Output the (x, y) coordinate of the center of the cell containing the given text.  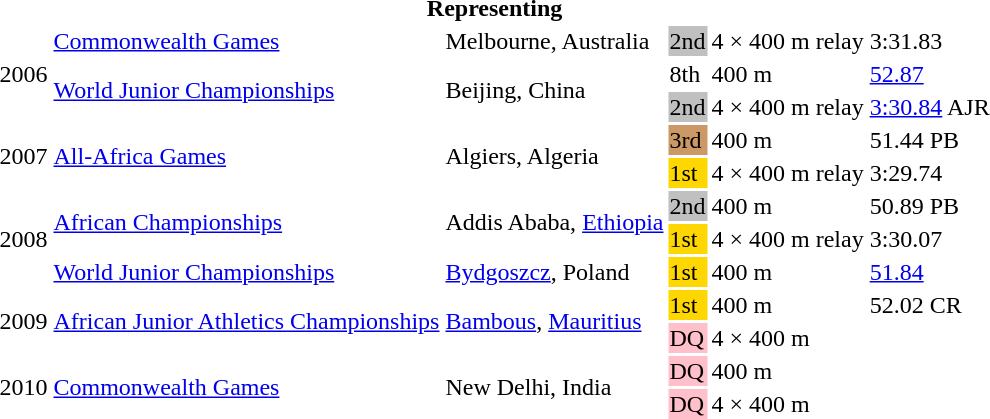
New Delhi, India (554, 388)
African Junior Athletics Championships (246, 322)
African Championships (246, 222)
Bambous, Mauritius (554, 322)
Algiers, Algeria (554, 156)
Bydgoszcz, Poland (554, 272)
Addis Ababa, Ethiopia (554, 222)
8th (688, 74)
Melbourne, Australia (554, 41)
All-Africa Games (246, 156)
Beijing, China (554, 90)
3rd (688, 140)
